From the cell containing the given text, extract its center point as (X, Y) coordinate. 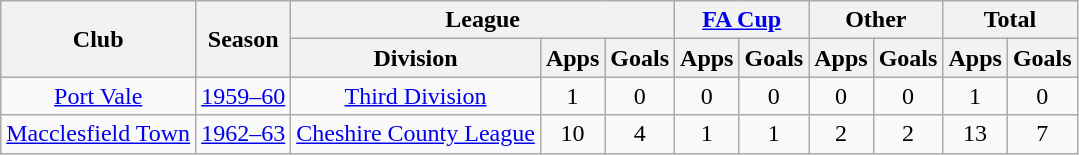
FA Cup (742, 20)
League (483, 20)
1962–63 (244, 134)
7 (1042, 134)
Division (416, 58)
4 (640, 134)
10 (572, 134)
Club (98, 39)
1959–60 (244, 96)
Third Division (416, 96)
Total (1010, 20)
Macclesfield Town (98, 134)
13 (975, 134)
Season (244, 39)
Other (876, 20)
Port Vale (98, 96)
Cheshire County League (416, 134)
